Extract the (x, y) coordinate from the center of the cell holding the provided text.  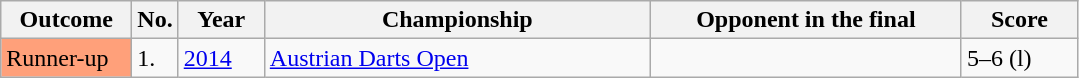
Austrian Darts Open (457, 58)
No. (155, 20)
Championship (457, 20)
Opponent in the final (806, 20)
Score (1019, 20)
2014 (221, 58)
Runner-up (66, 58)
1. (155, 58)
5–6 (l) (1019, 58)
Outcome (66, 20)
Year (221, 20)
